Return [X, Y] of the center of cell containing provided text 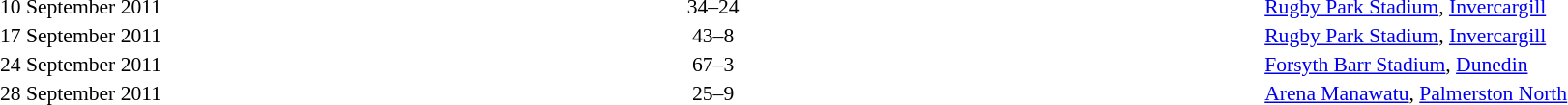
67–3 [713, 65]
43–8 [713, 36]
